For the text-containing cell, return its midpoint in [X, Y] coordinate format. 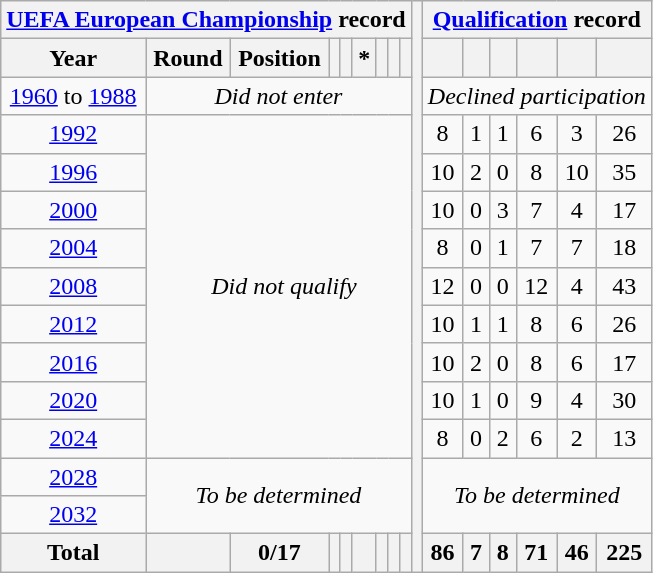
2000 [74, 210]
Year [74, 58]
1996 [74, 172]
43 [624, 286]
225 [624, 553]
1992 [74, 134]
86 [442, 553]
2012 [74, 324]
Total [74, 553]
2004 [74, 248]
Qualification record [536, 20]
2020 [74, 400]
UEFA European Championship record [206, 20]
46 [576, 553]
2032 [74, 515]
2016 [74, 362]
13 [624, 438]
9 [536, 400]
Position [280, 58]
Round [188, 58]
71 [536, 553]
2024 [74, 438]
Declined participation [536, 96]
Did not enter [279, 96]
35 [624, 172]
Did not qualify [284, 286]
0/17 [280, 553]
30 [624, 400]
18 [624, 248]
2008 [74, 286]
* [364, 58]
2028 [74, 477]
1960 to 1988 [74, 96]
